For the text-containing cell, return its midpoint in (X, Y) coordinate format. 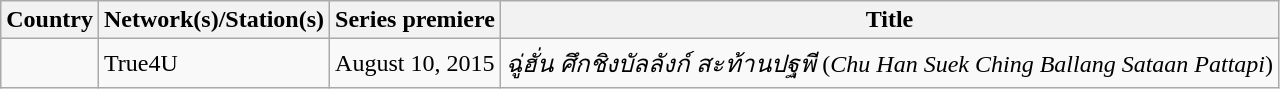
Country (50, 20)
True4U (214, 64)
August 10, 2015 (416, 64)
ฉู่ฮั่น ศึกชิงบัลลังก์ สะท้านปฐพี (Chu Han Suek Ching Ballang Sataan Pattapi) (889, 64)
Series premiere (416, 20)
Title (889, 20)
Network(s)/Station(s) (214, 20)
